Extract the (x, y) coordinate from the center of the cell holding the provided text.  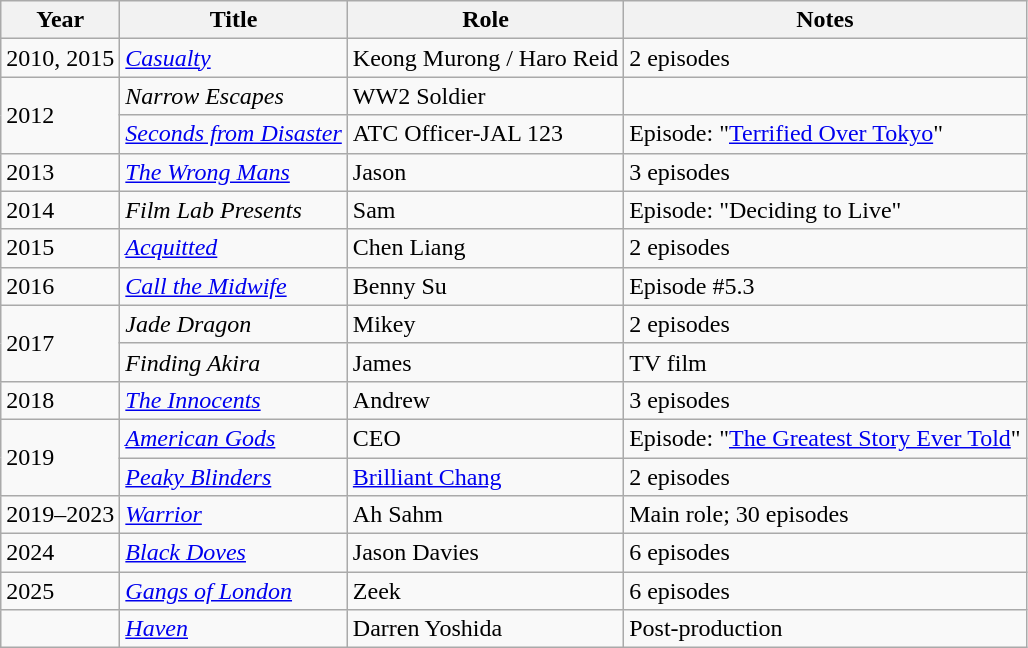
Jason (485, 172)
Chen Liang (485, 248)
2013 (60, 172)
Episode #5.3 (825, 286)
Film Lab Presents (234, 210)
Episode: "Terrified Over Tokyo" (825, 134)
2025 (60, 591)
Acquitted (234, 248)
Jade Dragon (234, 324)
Narrow Escapes (234, 96)
Brilliant Chang (485, 477)
Keong Murong / Haro Reid (485, 58)
2019 (60, 457)
Casualty (234, 58)
WW2 Soldier (485, 96)
Benny Su (485, 286)
2018 (60, 400)
Jason Davies (485, 553)
Episode: "Deciding to Live" (825, 210)
CEO (485, 438)
TV film (825, 362)
Zeek (485, 591)
Call the Midwife (234, 286)
Seconds from Disaster (234, 134)
2012 (60, 115)
Post-production (825, 629)
2017 (60, 343)
Mikey (485, 324)
Finding Akira (234, 362)
Peaky Blinders (234, 477)
Black Doves (234, 553)
Sam (485, 210)
Gangs of London (234, 591)
2024 (60, 553)
American Gods (234, 438)
The Wrong Mans (234, 172)
2016 (60, 286)
Role (485, 20)
2019–2023 (60, 515)
Darren Yoshida (485, 629)
ATC Officer-JAL 123 (485, 134)
Andrew (485, 400)
Warrior (234, 515)
Ah Sahm (485, 515)
Main role; 30 episodes (825, 515)
Episode: "The Greatest Story Ever Told" (825, 438)
Notes (825, 20)
2010, 2015 (60, 58)
The Innocents (234, 400)
2014 (60, 210)
Haven (234, 629)
Title (234, 20)
2015 (60, 248)
Year (60, 20)
James (485, 362)
